Find where the given text appears and provide that cell's center as [x, y] coordinate. 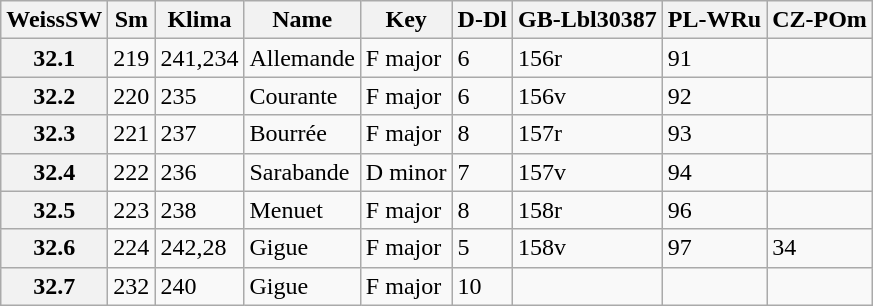
237 [200, 134]
D-Dl [482, 20]
32.6 [54, 248]
158v [587, 248]
32.5 [54, 210]
221 [132, 134]
PL-WRu [714, 20]
32.3 [54, 134]
Sm [132, 20]
224 [132, 248]
Name [302, 20]
D minor [406, 172]
238 [200, 210]
32.2 [54, 96]
158r [587, 210]
156r [587, 58]
WeissSW [54, 20]
32.1 [54, 58]
232 [132, 286]
223 [132, 210]
32.4 [54, 172]
220 [132, 96]
32.7 [54, 286]
241,234 [200, 58]
Klima [200, 20]
Menuet [302, 210]
92 [714, 96]
34 [820, 248]
91 [714, 58]
Bourrée [302, 134]
157r [587, 134]
Courante [302, 96]
10 [482, 286]
97 [714, 248]
240 [200, 286]
Allemande [302, 58]
5 [482, 248]
222 [132, 172]
235 [200, 96]
CZ-POm [820, 20]
96 [714, 210]
Key [406, 20]
GB-Lbl30387 [587, 20]
Sarabande [302, 172]
156v [587, 96]
236 [200, 172]
157v [587, 172]
93 [714, 134]
219 [132, 58]
7 [482, 172]
94 [714, 172]
242,28 [200, 248]
